For the text-containing cell, return its midpoint in [x, y] coordinate format. 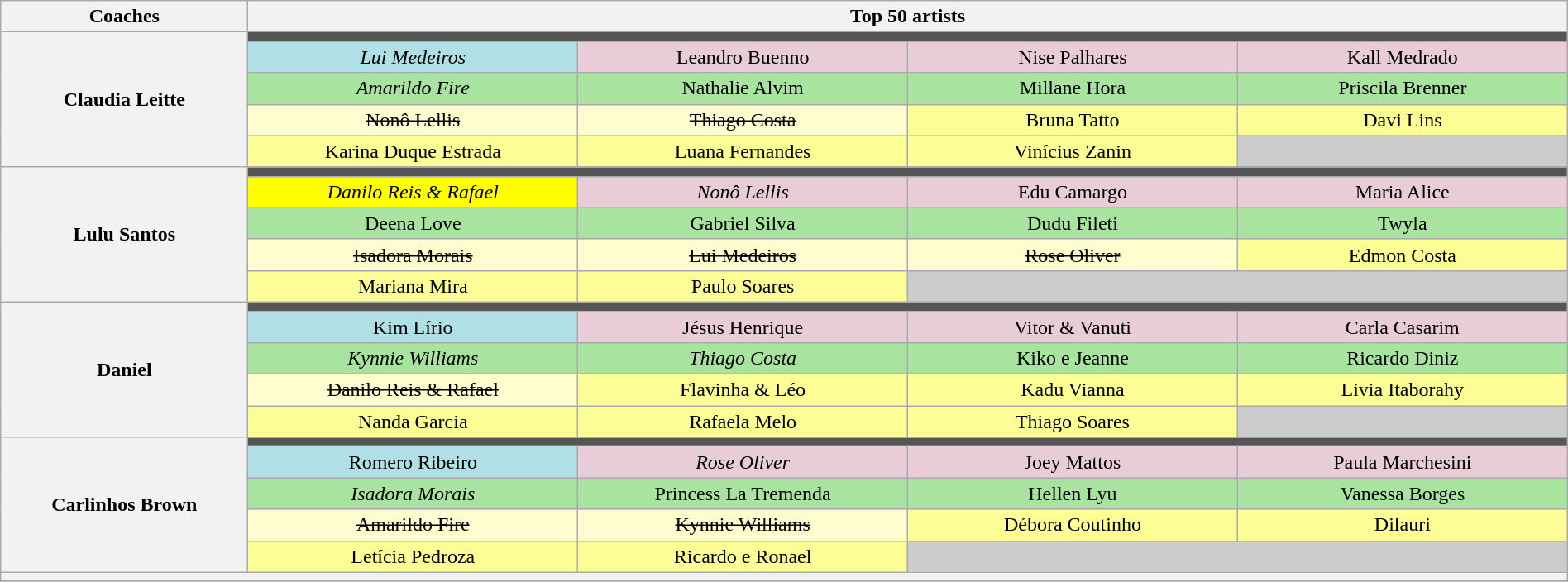
Letícia Pedroza [414, 556]
Débora Coutinho [1073, 525]
Princess La Tremenda [743, 494]
Nise Palhares [1073, 57]
Jésus Henrique [743, 327]
Priscila Brenner [1403, 88]
Paula Marchesini [1403, 462]
Davi Lins [1403, 120]
Ricardo e Ronael [743, 556]
Dudu Fileti [1073, 223]
Livia Itaborahy [1403, 390]
Claudia Leitte [124, 99]
Mariana Mira [414, 286]
Coaches [124, 17]
Edu Camargo [1073, 192]
Ricardo Diniz [1403, 359]
Daniel [124, 369]
Joey Mattos [1073, 462]
Bruna Tatto [1073, 120]
Edmon Costa [1403, 255]
Carlinhos Brown [124, 504]
Kadu Vianna [1073, 390]
Nathalie Alvim [743, 88]
Kiko e Jeanne [1073, 359]
Millane Hora [1073, 88]
Karina Duque Estrada [414, 151]
Kall Medrado [1403, 57]
Gabriel Silva [743, 223]
Vitor & Vanuti [1073, 327]
Twyla [1403, 223]
Deena Love [414, 223]
Vanessa Borges [1403, 494]
Hellen Lyu [1073, 494]
Kim Lírio [414, 327]
Top 50 artists [908, 17]
Rafaela Melo [743, 422]
Romero Ribeiro [414, 462]
Flavinha & Léo [743, 390]
Lulu Santos [124, 235]
Vinícius Zanin [1073, 151]
Dilauri [1403, 525]
Paulo Soares [743, 286]
Leandro Buenno [743, 57]
Luana Fernandes [743, 151]
Carla Casarim [1403, 327]
Thiago Soares [1073, 422]
Nanda Garcia [414, 422]
Maria Alice [1403, 192]
